Search for the cell housing the specified text and yield its (X, Y) center coordinate. 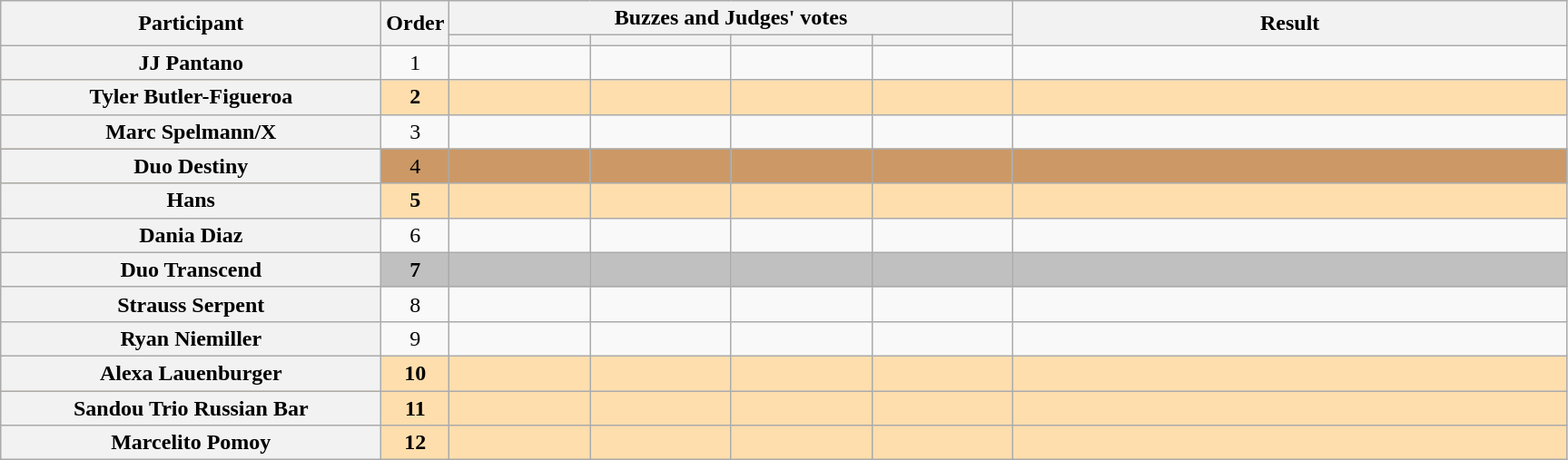
Buzzes and Judges' votes (731, 18)
Order (416, 24)
Strauss Serpent (191, 304)
Hans (191, 201)
1 (416, 63)
11 (416, 407)
6 (416, 235)
7 (416, 269)
Duo Destiny (191, 166)
Marc Spelmann/X (191, 132)
Duo Transcend (191, 269)
8 (416, 304)
Ryan Niemiller (191, 338)
Result (1289, 24)
4 (416, 166)
Marcelito Pomoy (191, 443)
JJ Pantano (191, 63)
9 (416, 338)
Dania Diaz (191, 235)
3 (416, 132)
Sandou Trio Russian Bar (191, 407)
12 (416, 443)
10 (416, 373)
2 (416, 97)
Alexa Lauenburger (191, 373)
5 (416, 201)
Participant (191, 24)
Tyler Butler-Figueroa (191, 97)
